For the text-containing cell, return its midpoint in (x, y) coordinate format. 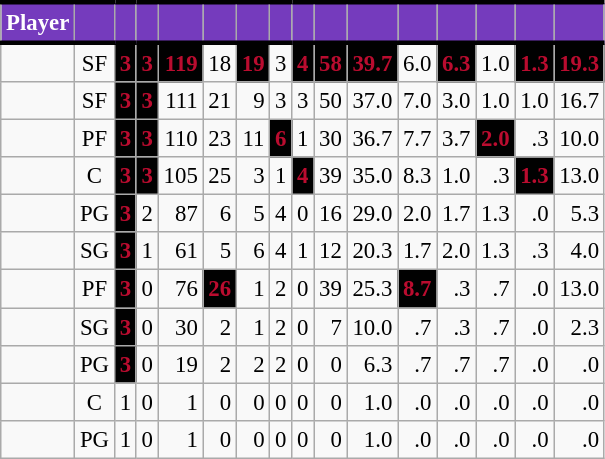
12 (330, 251)
87 (180, 214)
7.7 (418, 139)
6.0 (418, 62)
58 (330, 62)
7.0 (418, 101)
8.7 (418, 289)
39.7 (372, 62)
3.7 (456, 139)
110 (180, 139)
26 (220, 289)
Player (38, 22)
3.0 (456, 101)
29.0 (372, 214)
5.3 (579, 214)
25 (220, 176)
2.3 (579, 327)
119 (180, 62)
8.3 (418, 176)
61 (180, 251)
18 (220, 62)
19.3 (579, 62)
20.3 (372, 251)
36.7 (372, 139)
35.0 (372, 176)
16.7 (579, 101)
76 (180, 289)
25.3 (372, 289)
111 (180, 101)
23 (220, 139)
7 (330, 327)
9 (252, 101)
16 (330, 214)
105 (180, 176)
11 (252, 139)
50 (330, 101)
21 (220, 101)
37.0 (372, 101)
4.0 (579, 251)
